Locate the cell with the specified text and output its (X, Y) center coordinate. 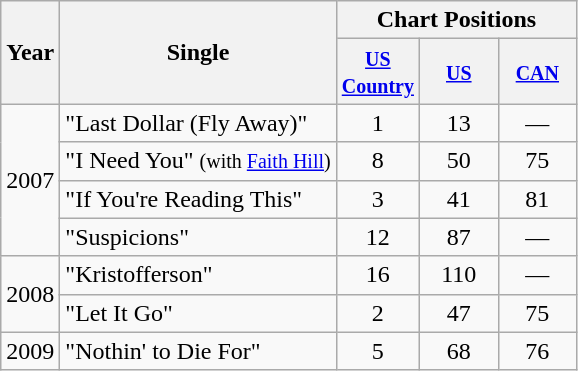
13 (460, 123)
87 (460, 237)
68 (460, 351)
Year (30, 52)
2 (378, 313)
"Let It Go" (198, 313)
"Suspicions" (198, 237)
5 (378, 351)
2008 (30, 294)
"Nothin' to Die For" (198, 351)
1 (378, 123)
47 (460, 313)
3 (378, 199)
8 (378, 161)
81 (538, 199)
Chart Positions (456, 20)
"Kristofferson" (198, 275)
41 (460, 199)
12 (378, 237)
16 (378, 275)
CAN (538, 72)
Single (198, 52)
2009 (30, 351)
"If You're Reading This" (198, 199)
76 (538, 351)
2007 (30, 180)
"I Need You" (with Faith Hill) (198, 161)
110 (460, 275)
US (460, 72)
50 (460, 161)
US Country (378, 72)
"Last Dollar (Fly Away)" (198, 123)
